Capture the cell that displays the provided text and extract its (x, y) central coordinate. 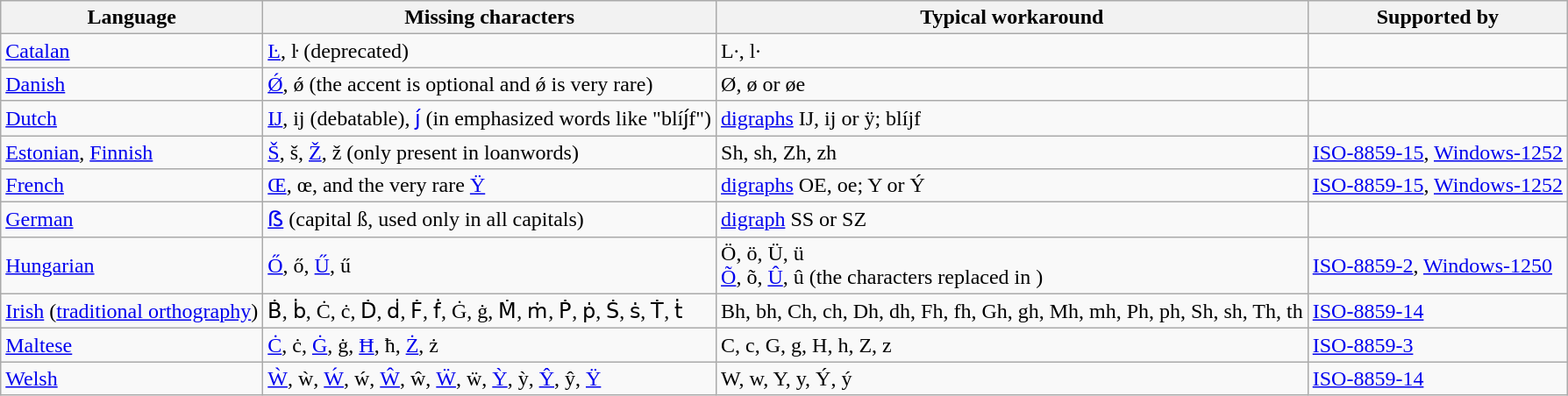
Typical workaround (1012, 18)
Œ, œ, and the very rare Ÿ (489, 186)
Language (132, 18)
ISO-8859-2, Windows-1250 (1437, 265)
W, w, Y, y, Ý, ý (1012, 378)
Maltese (132, 345)
digraph SS or SZ (1012, 220)
Ḃ, ḃ, Ċ, ċ, Ḋ, ḋ, Ḟ, ḟ, Ġ, ġ, Ṁ, ṁ, Ṗ, ṗ, Ṡ, ṡ, Ṫ, ṫ (489, 311)
L·, l· (1012, 51)
French (132, 186)
Dutch (132, 118)
Danish (132, 84)
Irish (traditional orthography) (132, 311)
Ẁ, ẁ, Ẃ, ẃ, Ŵ, ŵ, Ẅ, ẅ, Ỳ, ỳ, Ŷ, ŷ, Ÿ (489, 378)
Ĳ, ĳ (debatable), j́ (in emphasized words like "blíj́f") (489, 118)
Bh, bh, Ch, ch, Dh, dh, Fh, fh, Gh, gh, Mh, mh, Ph, ph, Sh, sh, Th, th (1012, 311)
Catalan (132, 51)
Hungarian (132, 265)
ISO-8859-3 (1437, 345)
ẞ (capital ß, used only in all capitals) (489, 220)
Missing characters (489, 18)
C, c, G, g, H, h, Z, z (1012, 345)
Ø, ø or øe (1012, 84)
Supported by (1437, 18)
Ő, ő, Ű, ű (489, 265)
Ŀ, ŀ (deprecated) (489, 51)
Ö, ö, Ü, ü Õ, õ, Û, û (the characters replaced in ) (1012, 265)
German (132, 220)
Estonian, Finnish (132, 152)
digraphs IJ, ij or ÿ; blíjf (1012, 118)
digraphs OE, oe; Y or Ý (1012, 186)
Sh, sh, Zh, zh (1012, 152)
Š, š, Ž, ž (only present in loanwords) (489, 152)
Ǿ, ǿ (the accent is optional and ǿ is very rare) (489, 84)
Ċ, ċ, Ġ, ġ, Ħ, ħ, Ż, ż (489, 345)
Welsh (132, 378)
